For the text-containing cell, return its midpoint in (x, y) coordinate format. 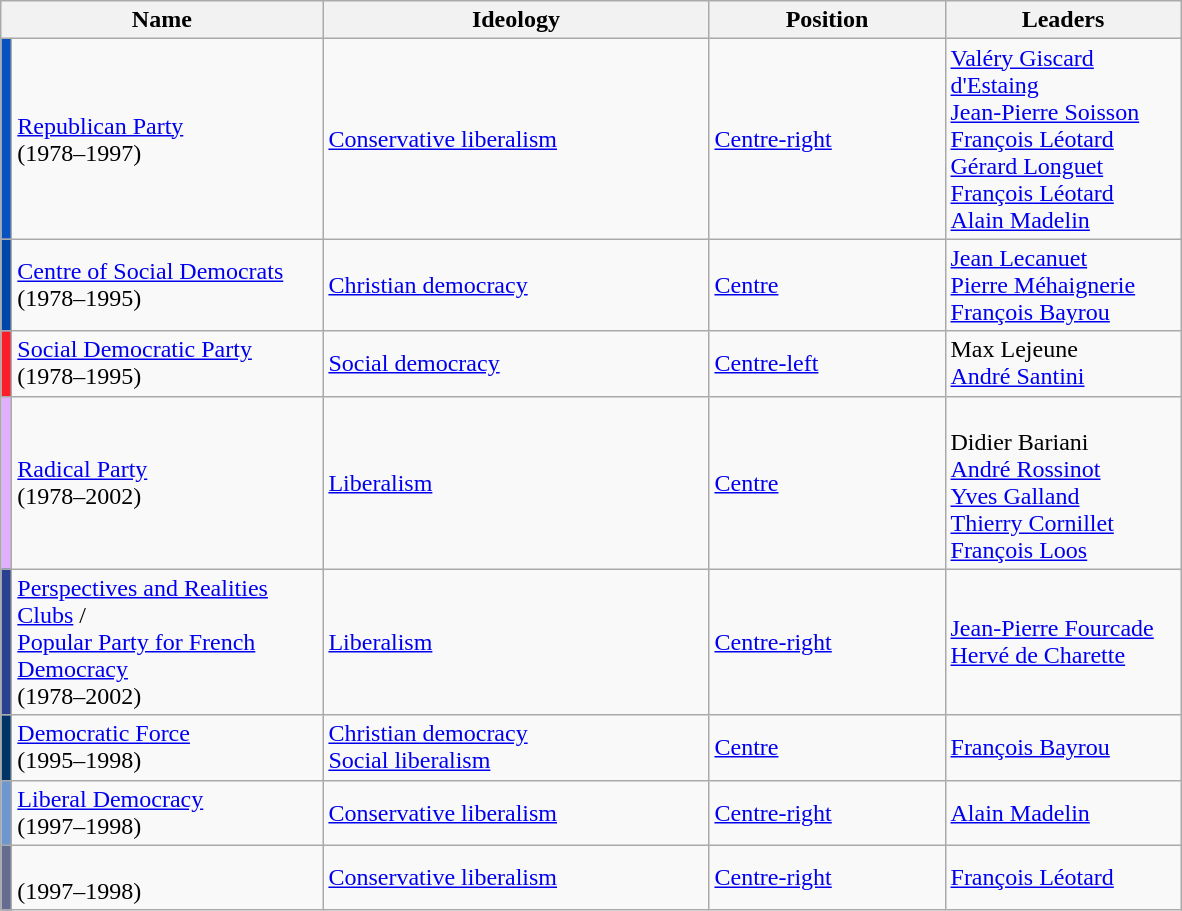
Ideology (516, 20)
François Léotard (1063, 878)
Democratic Force(1995–1998) (168, 748)
Republican Party(1978–1997) (168, 139)
Social Democratic Party(1978–1995) (168, 364)
Centre of Social Democrats(1978–1995) (168, 285)
Social democracy (516, 364)
Jean-Pierre FourcadeHervé de Charette (1063, 642)
Name (162, 20)
Max Lejeune André Santini (1063, 364)
Christian democracySocial liberalism (516, 748)
Position (827, 20)
Alain Madelin (1063, 812)
Leaders (1063, 20)
François Bayrou (1063, 748)
Liberal Democracy(1997–1998) (168, 812)
Valéry Giscard d'EstaingJean-Pierre SoissonFrançois LéotardGérard LonguetFrançois LéotardAlain Madelin (1063, 139)
Didier BarianiAndré RossinotYves GallandThierry CornilletFrançois Loos (1063, 482)
(1997–1998) (168, 878)
Perspectives and Realities Clubs /Popular Party for French Democracy(1978–2002) (168, 642)
Jean LecanuetPierre MéhaignerieFrançois Bayrou (1063, 285)
Centre-left (827, 364)
Christian democracy (516, 285)
Radical Party(1978–2002) (168, 482)
